For the text-containing cell, return its midpoint in [x, y] coordinate format. 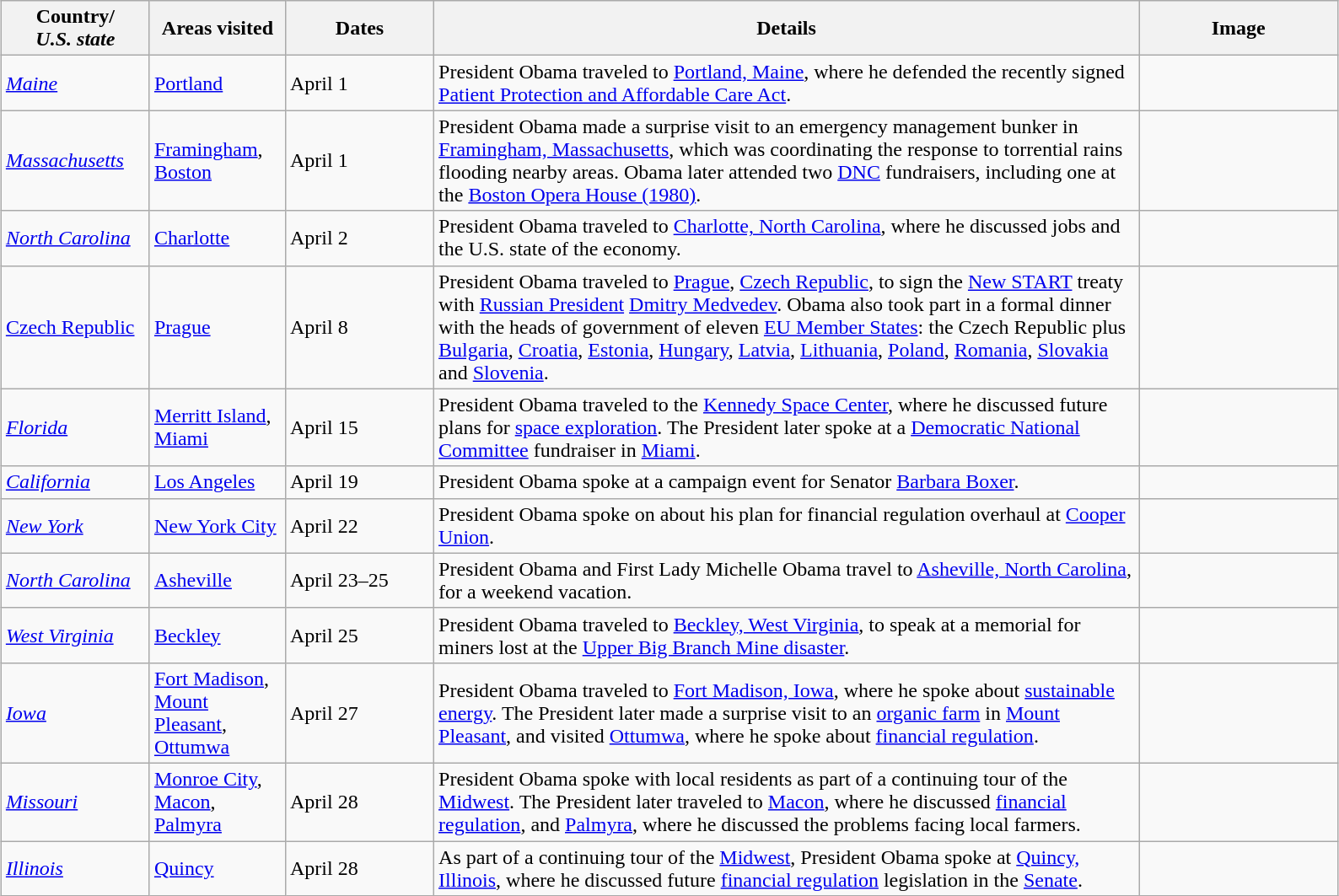
Dates [359, 29]
April 19 [359, 482]
Los Angeles [218, 482]
Monroe City, Macon, Palmyra [218, 802]
California [75, 482]
President Obama spoke at a campaign event for Senator Barbara Boxer. [787, 482]
Charlotte [218, 238]
Portland [218, 83]
President Obama spoke on about his plan for financial regulation overhaul at Cooper Union. [787, 526]
Czech Republic [75, 327]
Country/U.S. state [75, 29]
New York City [218, 526]
Fort Madison, Mount Pleasant, Ottumwa [218, 713]
Maine [75, 83]
April 8 [359, 327]
President Obama and First Lady Michelle Obama travel to Asheville, North Carolina, for a weekend vacation. [787, 580]
West Virginia [75, 636]
April 27 [359, 713]
Framingham, Boston [218, 160]
Asheville [218, 580]
Missouri [75, 802]
Illinois [75, 868]
Beckley [218, 636]
April 23–25 [359, 580]
Image [1239, 29]
President Obama traveled to Portland, Maine, where he defended the recently signed Patient Protection and Affordable Care Act. [787, 83]
Iowa [75, 713]
April 2 [359, 238]
Florida [75, 427]
President Obama traveled to Charlotte, North Carolina, where he discussed jobs and the U.S. state of the economy. [787, 238]
New York [75, 526]
April 25 [359, 636]
April 22 [359, 526]
Quincy [218, 868]
Details [787, 29]
Prague [218, 327]
Merritt Island, Miami [218, 427]
Areas visited [218, 29]
April 15 [359, 427]
Massachusetts [75, 160]
President Obama traveled to Beckley, West Virginia, to speak at a memorial for miners lost at the Upper Big Branch Mine disaster. [787, 636]
